Return the (x, y) coordinate for the center point of the cell that contains the specified text.  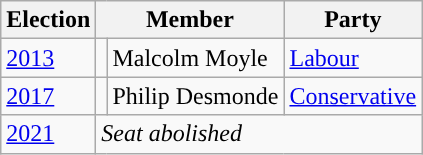
Philip Desmonde (196, 96)
Conservative (353, 96)
2021 (48, 134)
Labour (353, 58)
2013 (48, 58)
2017 (48, 96)
Seat abolished (259, 134)
Election (48, 20)
Party (353, 20)
Member (190, 20)
Malcolm Moyle (196, 58)
